From the cell containing the given text, extract its center point as (X, Y) coordinate. 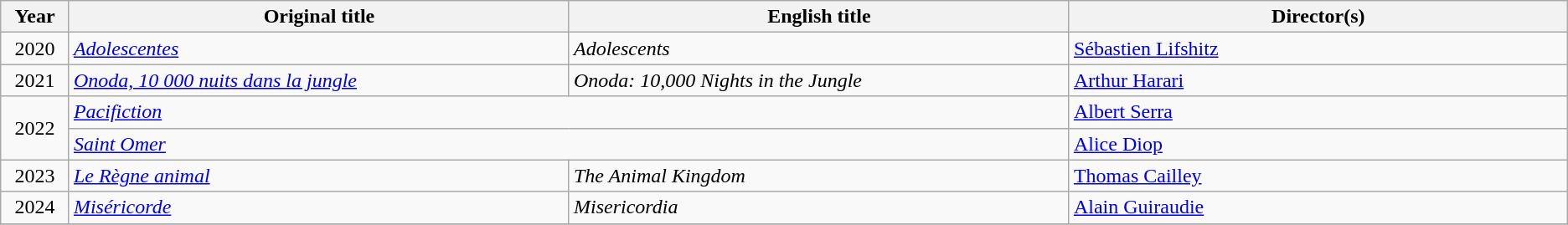
Saint Omer (569, 144)
The Animal Kingdom (819, 176)
2022 (35, 128)
2023 (35, 176)
Thomas Cailley (1318, 176)
Sébastien Lifshitz (1318, 49)
Original title (318, 17)
Director(s) (1318, 17)
Alain Guiraudie (1318, 207)
Adolescents (819, 49)
Pacifiction (569, 112)
Misericordia (819, 207)
2021 (35, 80)
2024 (35, 207)
Albert Serra (1318, 112)
Alice Diop (1318, 144)
Onoda: 10,000 Nights in the Jungle (819, 80)
Miséricorde (318, 207)
Onoda, 10 000 nuits dans la jungle (318, 80)
Year (35, 17)
English title (819, 17)
Le Règne animal (318, 176)
2020 (35, 49)
Arthur Harari (1318, 80)
Adolescentes (318, 49)
